Return (x, y) of the center of cell containing provided text 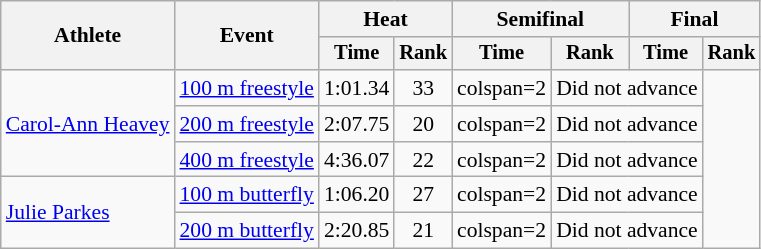
Heat (386, 19)
2:07.75 (356, 124)
2:20.85 (356, 231)
200 m butterfly (247, 231)
400 m freestyle (247, 160)
1:01.34 (356, 88)
20 (423, 124)
Julie Parkes (88, 212)
Athlete (88, 36)
27 (423, 195)
100 m butterfly (247, 195)
1:06.20 (356, 195)
4:36.07 (356, 160)
33 (423, 88)
Semifinal (540, 19)
Final (695, 19)
Carol-Ann Heavey (88, 124)
22 (423, 160)
Event (247, 36)
200 m freestyle (247, 124)
21 (423, 231)
100 m freestyle (247, 88)
